From the cell containing the given text, extract its center point as [x, y] coordinate. 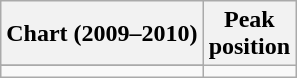
Peakposition [249, 34]
Chart (2009–2010) [102, 34]
